Output the (x, y) coordinate of the center of the cell containing the given text.  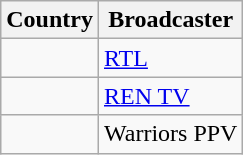
Warriors PPV (170, 134)
Country (50, 20)
Broadcaster (170, 20)
REN TV (170, 96)
RTL (170, 58)
